Detect which cell encompasses the target text, then output its [X, Y] center coordinate. 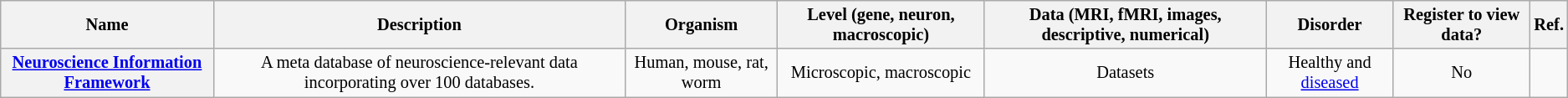
Microscopic, macroscopic [881, 73]
Name [107, 24]
Description [419, 24]
Register to view data? [1462, 24]
A meta database of neuroscience-relevant data incorporating over 100 databases. [419, 73]
Disorder [1330, 24]
Human, mouse, rat, worm [702, 73]
No [1462, 73]
Organism [702, 24]
Data (MRI, fMRI, images, descriptive, numerical) [1126, 24]
Healthy and diseased [1330, 73]
Ref. [1549, 24]
Neuroscience Information Framework [107, 73]
Datasets [1126, 73]
Level (gene, neuron, macroscopic) [881, 24]
